Scan for the cell matching the given text and deliver its [X, Y] coordinate at center. 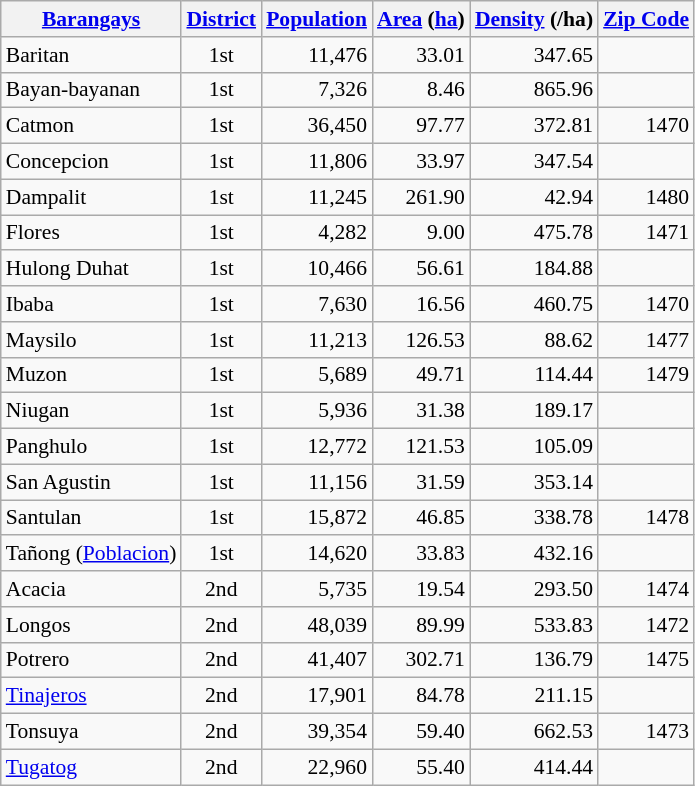
36,450 [316, 126]
Baritan [92, 55]
41,407 [316, 660]
114.44 [534, 375]
Ibaba [92, 304]
1473 [646, 732]
56.61 [421, 269]
Niugan [92, 411]
11,156 [316, 482]
7,630 [316, 304]
Maysilo [92, 340]
19.54 [421, 589]
14,620 [316, 554]
Dampalit [92, 197]
89.99 [421, 625]
33.97 [421, 162]
49.71 [421, 375]
865.96 [534, 90]
1479 [646, 375]
9.00 [421, 233]
Tañong (Poblacion) [92, 554]
Hulong Duhat [92, 269]
1477 [646, 340]
432.16 [534, 554]
1474 [646, 589]
184.88 [534, 269]
Potrero [92, 660]
347.65 [534, 55]
11,476 [316, 55]
302.71 [421, 660]
Tinajeros [92, 696]
533.83 [534, 625]
293.50 [534, 589]
4,282 [316, 233]
Panghulo [92, 447]
Flores [92, 233]
55.40 [421, 767]
126.53 [421, 340]
Population [316, 19]
12,772 [316, 447]
22,960 [316, 767]
1472 [646, 625]
11,245 [316, 197]
136.79 [534, 660]
5,936 [316, 411]
Area (ha) [421, 19]
5,735 [316, 589]
8.46 [421, 90]
11,806 [316, 162]
Barangays [92, 19]
Acacia [92, 589]
15,872 [316, 518]
105.09 [534, 447]
31.38 [421, 411]
11,213 [316, 340]
Tonsuya [92, 732]
338.78 [534, 518]
33.83 [421, 554]
San Agustin [92, 482]
414.44 [534, 767]
475.78 [534, 233]
42.94 [534, 197]
District [221, 19]
1480 [646, 197]
Muzon [92, 375]
97.77 [421, 126]
16.56 [421, 304]
39,354 [316, 732]
1471 [646, 233]
84.78 [421, 696]
46.85 [421, 518]
33.01 [421, 55]
211.15 [534, 696]
Bayan-bayanan [92, 90]
48,039 [316, 625]
88.62 [534, 340]
7,326 [316, 90]
1475 [646, 660]
261.90 [421, 197]
189.17 [534, 411]
1478 [646, 518]
Longos [92, 625]
460.75 [534, 304]
Santulan [92, 518]
Density (/ha) [534, 19]
Zip Code [646, 19]
17,901 [316, 696]
347.54 [534, 162]
353.14 [534, 482]
Catmon [92, 126]
372.81 [534, 126]
Tugatog [92, 767]
10,466 [316, 269]
Concepcion [92, 162]
31.59 [421, 482]
662.53 [534, 732]
59.40 [421, 732]
5,689 [316, 375]
121.53 [421, 447]
